Search for the cell housing the specified text and yield its (x, y) center coordinate. 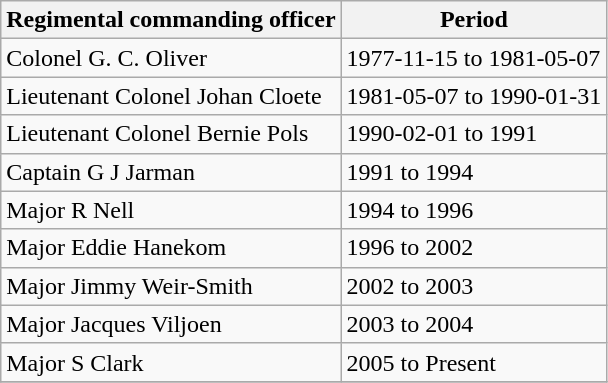
1996 to 2002 (474, 248)
1991 to 1994 (474, 172)
1981-05-07 to 1990-01-31 (474, 96)
2005 to Present (474, 362)
1977-11-15 to 1981-05-07 (474, 58)
Major R Nell (171, 210)
Captain G J Jarman (171, 172)
Major Jacques Viljoen (171, 324)
2003 to 2004 (474, 324)
Colonel G. C. Oliver (171, 58)
Lieutenant Colonel Johan Cloete (171, 96)
Major Jimmy Weir-Smith (171, 286)
Major S Clark (171, 362)
Regimental commanding officer (171, 20)
Major Eddie Hanekom (171, 248)
2002 to 2003 (474, 286)
1994 to 1996 (474, 210)
Period (474, 20)
1990-02-01 to 1991 (474, 134)
Lieutenant Colonel Bernie Pols (171, 134)
